Search for the cell housing the specified text and yield its (x, y) center coordinate. 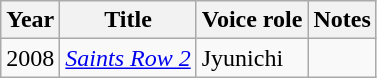
Saints Row 2 (128, 58)
Title (128, 20)
Year (30, 20)
Voice role (252, 20)
Notes (342, 20)
2008 (30, 58)
Jyunichi (252, 58)
